For the text-containing cell, return its midpoint in [x, y] coordinate format. 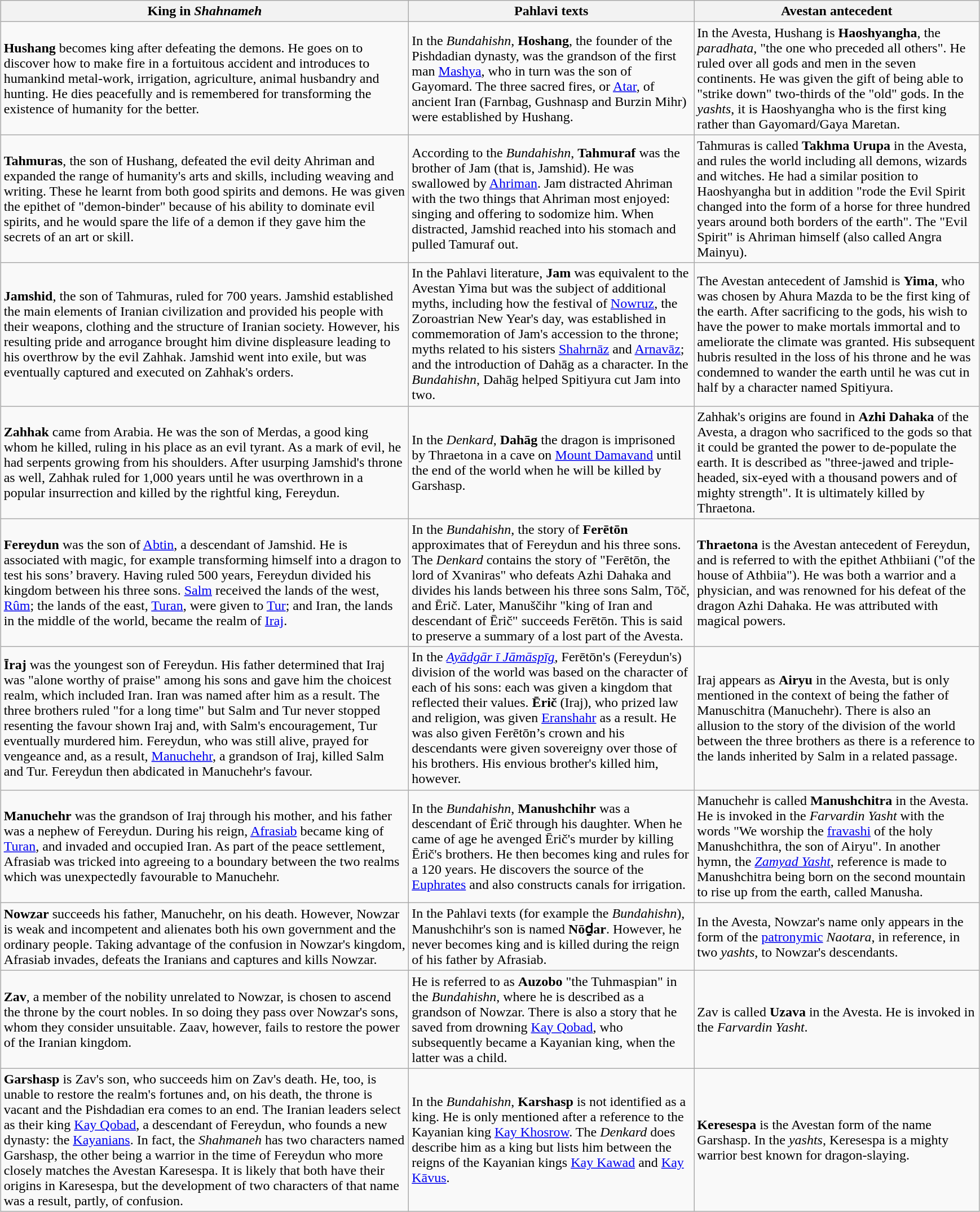
Zav is called Uzava in the Avesta. He is invoked in the Farvardin Yasht. [837, 1019]
Pahlavi texts [551, 11]
In the Avesta, Nowzar's name only appears in the form of the patronymic Naotara, in reference, in two yashts, to Nowzar's descendants. [837, 937]
Keresespa is the Avestan form of the name Garshasp. In the yashts, Keresespa is a mighty warrior best known for dragon-slaying. [837, 1140]
King in Shahnameh [205, 11]
Avestan antecedent [837, 11]
